From the cell containing the given text, extract its center point as [x, y] coordinate. 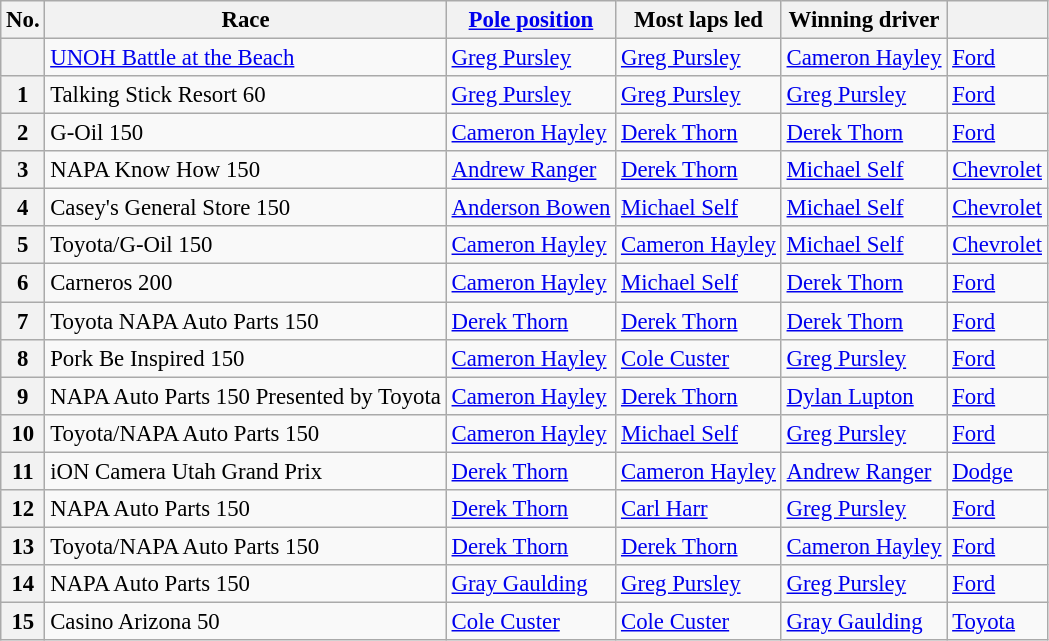
Most laps led [699, 20]
Winning driver [864, 20]
5 [23, 245]
UNOH Battle at the Beach [246, 58]
9 [23, 396]
Race [246, 20]
NAPA Know How 150 [246, 170]
3 [23, 170]
8 [23, 358]
10 [23, 433]
Carneros 200 [246, 283]
4 [23, 208]
Anderson Bowen [530, 208]
Talking Stick Resort 60 [246, 95]
2 [23, 133]
15 [23, 621]
iON Camera Utah Grand Prix [246, 471]
NAPA Auto Parts 150 Presented by Toyota [246, 396]
Carl Harr [699, 509]
12 [23, 509]
Dylan Lupton [864, 396]
Pork Be Inspired 150 [246, 358]
G-Oil 150 [246, 133]
No. [23, 20]
7 [23, 321]
Toyota/G-Oil 150 [246, 245]
11 [23, 471]
Toyota [997, 621]
13 [23, 546]
Toyota NAPA Auto Parts 150 [246, 321]
6 [23, 283]
Dodge [997, 471]
1 [23, 95]
Casino Arizona 50 [246, 621]
14 [23, 584]
Pole position [530, 20]
Casey's General Store 150 [246, 208]
